Detect which cell encompasses the target text, then output its [X, Y] center coordinate. 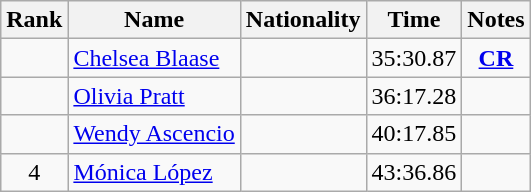
Notes [496, 20]
Mónica López [154, 172]
Time [414, 20]
43:36.86 [414, 172]
35:30.87 [414, 58]
Olivia Pratt [154, 96]
Chelsea Blaase [154, 58]
CR [496, 58]
4 [34, 172]
40:17.85 [414, 134]
Rank [34, 20]
36:17.28 [414, 96]
Wendy Ascencio [154, 134]
Name [154, 20]
Nationality [303, 20]
